Capture the cell that displays the provided text and extract its [X, Y] central coordinate. 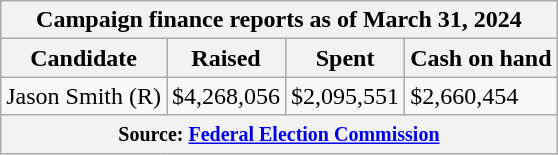
Spent [346, 58]
Cash on hand [481, 58]
Campaign finance reports as of March 31, 2024 [279, 20]
$2,660,454 [481, 96]
$4,268,056 [226, 96]
Jason Smith (R) [84, 96]
$2,095,551 [346, 96]
Candidate [84, 58]
Raised [226, 58]
Source: Federal Election Commission [279, 134]
